Return (x, y) of the center of cell containing provided text 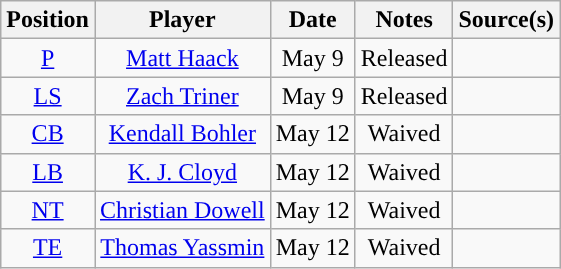
LS (48, 96)
NT (48, 210)
Matt Haack (182, 58)
TE (48, 248)
Christian Dowell (182, 210)
Source(s) (506, 20)
Date (312, 20)
K. J. Cloyd (182, 172)
Position (48, 20)
Notes (404, 20)
Thomas Yassmin (182, 248)
Kendall Bohler (182, 134)
Zach Triner (182, 96)
CB (48, 134)
LB (48, 172)
P (48, 58)
Player (182, 20)
